Locate the cell with the specified text and output its (X, Y) center coordinate. 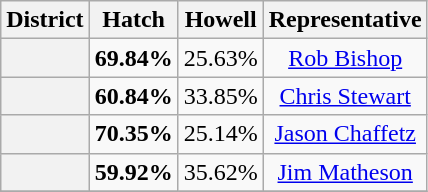
59.92% (134, 172)
Representative (345, 20)
Howell (220, 20)
25.63% (220, 58)
Hatch (134, 20)
69.84% (134, 58)
Jason Chaffetz (345, 134)
60.84% (134, 96)
33.85% (220, 96)
Rob Bishop (345, 58)
Chris Stewart (345, 96)
District (45, 20)
70.35% (134, 134)
25.14% (220, 134)
Jim Matheson (345, 172)
35.62% (220, 172)
